Scan for the cell matching the given text and deliver its [x, y] coordinate at center. 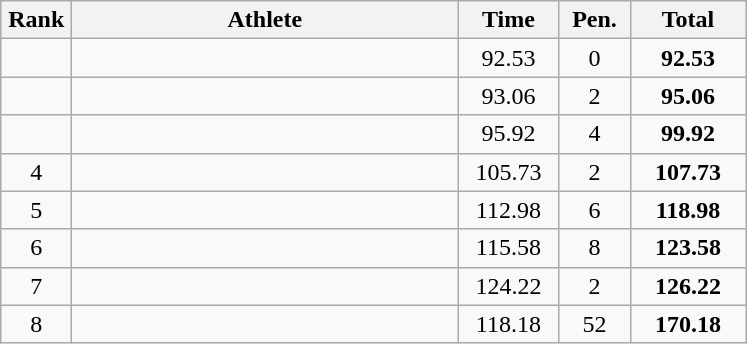
7 [36, 286]
0 [594, 58]
123.58 [688, 248]
5 [36, 210]
112.98 [508, 210]
99.92 [688, 134]
124.22 [508, 286]
Time [508, 20]
126.22 [688, 286]
93.06 [508, 96]
52 [594, 324]
115.58 [508, 248]
105.73 [508, 172]
Rank [36, 20]
118.98 [688, 210]
Total [688, 20]
170.18 [688, 324]
Pen. [594, 20]
118.18 [508, 324]
107.73 [688, 172]
95.06 [688, 96]
95.92 [508, 134]
Athlete [265, 20]
